Find where the given text appears and provide that cell's center as (x, y) coordinate. 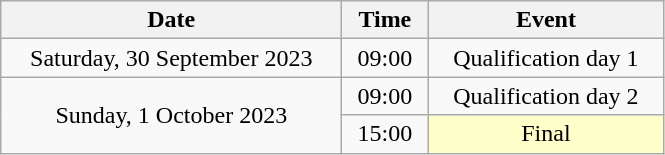
Event (546, 20)
Time (385, 20)
Final (546, 134)
Sunday, 1 October 2023 (172, 115)
Date (172, 20)
Qualification day 2 (546, 96)
Saturday, 30 September 2023 (172, 58)
Qualification day 1 (546, 58)
15:00 (385, 134)
